Provide the (x, y) coordinate of the cell's center where the given text is located.  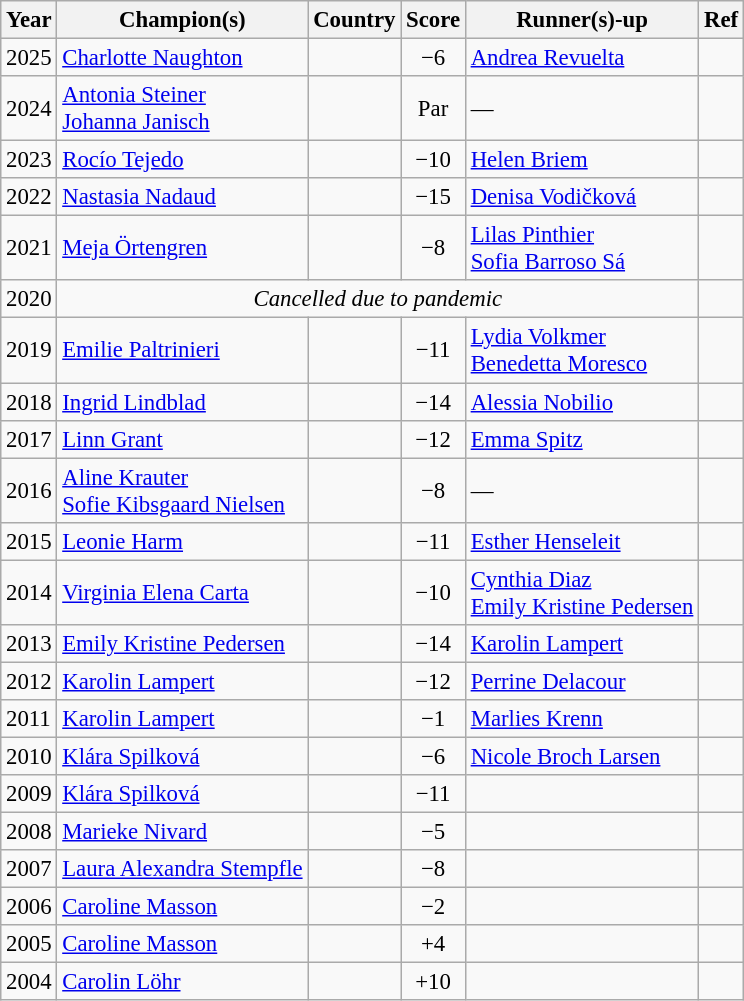
2013 (29, 644)
Emilie Paltrinieri (182, 350)
−5 (434, 832)
Nicole Broch Larsen (582, 756)
2011 (29, 719)
Aline KrauterSofie Kibsgaard Nielsen (182, 490)
Nastasia Nadaud (182, 197)
Laura Alexandra Stempfle (182, 869)
2022 (29, 197)
2008 (29, 832)
Lilas Pinthier Sofia Barroso Sá (582, 248)
Andrea Revuelta (582, 58)
2021 (29, 248)
−15 (434, 197)
2016 (29, 490)
Par (434, 108)
Helen Briem (582, 160)
Antonia SteinerJohanna Janisch (182, 108)
2009 (29, 794)
Charlotte Naughton (182, 58)
2023 (29, 160)
2014 (29, 592)
Runner(s)-up (582, 20)
Denisa Vodičková (582, 197)
Score (434, 20)
2025 (29, 58)
+10 (434, 982)
2007 (29, 869)
Country (354, 20)
Esther Henseleit (582, 541)
Virginia Elena Carta (182, 592)
−1 (434, 719)
Rocío Tejedo (182, 160)
2006 (29, 907)
Ref (722, 20)
2020 (29, 299)
2024 (29, 108)
+4 (434, 944)
Year (29, 20)
Lydia Volkmer Benedetta Moresco (582, 350)
2004 (29, 982)
Alessia Nobilio (582, 402)
Meja Örtengren (182, 248)
Cancelled due to pandemic (378, 299)
Marlies Krenn (582, 719)
Perrine Delacour (582, 681)
−2 (434, 907)
2012 (29, 681)
Cynthia Diaz Emily Kristine Pedersen (582, 592)
2018 (29, 402)
Emma Spitz (582, 439)
Ingrid Lindblad (182, 402)
Champion(s) (182, 20)
2015 (29, 541)
Marieke Nivard (182, 832)
2010 (29, 756)
Leonie Harm (182, 541)
2019 (29, 350)
Carolin Löhr (182, 982)
2017 (29, 439)
Linn Grant (182, 439)
Emily Kristine Pedersen (182, 644)
2005 (29, 944)
